Return the [X, Y] coordinate for the center point of the cell that contains the specified text.  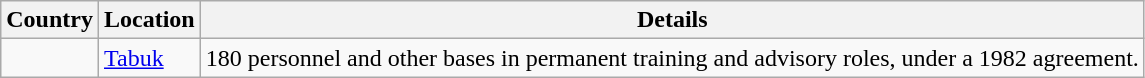
Details [672, 20]
Tabuk [149, 58]
180 personnel and other bases in permanent training and advisory roles, under a 1982 agreement. [672, 58]
Location [149, 20]
Country [50, 20]
